Find where the given text appears and provide that cell's center as (x, y) coordinate. 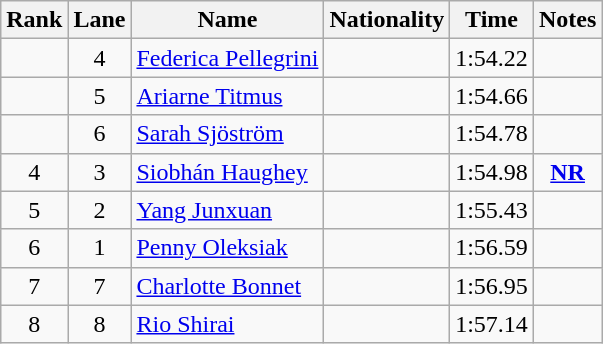
Sarah Sjöström (228, 134)
Federica Pellegrini (228, 58)
Nationality (387, 20)
Notes (567, 20)
Name (228, 20)
Rio Shirai (228, 324)
1:54.22 (492, 58)
Ariarne Titmus (228, 96)
Time (492, 20)
3 (100, 172)
Rank (34, 20)
1:57.14 (492, 324)
1:54.98 (492, 172)
Charlotte Bonnet (228, 286)
1:55.43 (492, 210)
1:54.66 (492, 96)
1:56.95 (492, 286)
2 (100, 210)
1:54.78 (492, 134)
Yang Junxuan (228, 210)
1 (100, 248)
Siobhán Haughey (228, 172)
1:56.59 (492, 248)
NR (567, 172)
Penny Oleksiak (228, 248)
Lane (100, 20)
